Return the [x, y] coordinate for the center point of the cell that contains the specified text.  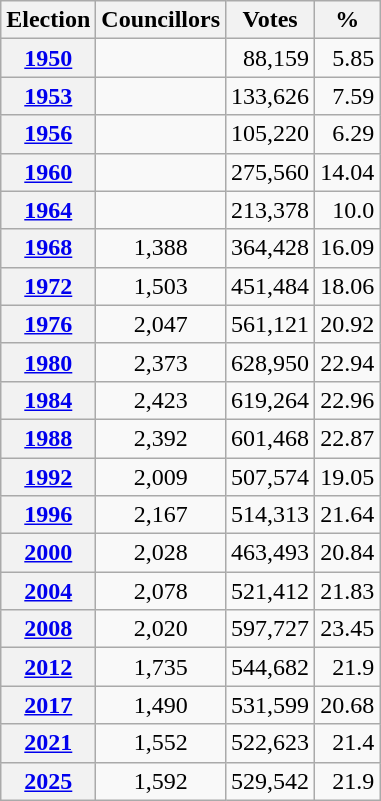
521,412 [270, 591]
531,599 [270, 705]
Councillors [161, 20]
1,490 [161, 705]
21.83 [348, 591]
10.0 [348, 210]
2004 [48, 591]
2,392 [161, 438]
1968 [48, 248]
6.29 [348, 134]
1964 [48, 210]
619,264 [270, 400]
1,592 [161, 781]
628,950 [270, 362]
1992 [48, 477]
21.64 [348, 515]
2,047 [161, 324]
601,468 [270, 438]
18.06 [348, 286]
275,560 [270, 172]
2012 [48, 667]
5.85 [348, 58]
2,009 [161, 477]
1984 [48, 400]
561,121 [270, 324]
364,428 [270, 248]
1953 [48, 96]
16.09 [348, 248]
88,159 [270, 58]
1996 [48, 515]
20.68 [348, 705]
1,503 [161, 286]
1972 [48, 286]
Election [48, 20]
1976 [48, 324]
1950 [48, 58]
2,028 [161, 553]
544,682 [270, 667]
22.96 [348, 400]
2021 [48, 743]
522,623 [270, 743]
1988 [48, 438]
2,078 [161, 591]
2,020 [161, 629]
2017 [48, 705]
105,220 [270, 134]
% [348, 20]
463,493 [270, 553]
2000 [48, 553]
514,313 [270, 515]
2025 [48, 781]
14.04 [348, 172]
19.05 [348, 477]
451,484 [270, 286]
1,388 [161, 248]
133,626 [270, 96]
1,552 [161, 743]
2,373 [161, 362]
1,735 [161, 667]
597,727 [270, 629]
21.4 [348, 743]
Votes [270, 20]
22.87 [348, 438]
1960 [48, 172]
1980 [48, 362]
1956 [48, 134]
2,423 [161, 400]
22.94 [348, 362]
20.92 [348, 324]
529,542 [270, 781]
7.59 [348, 96]
20.84 [348, 553]
213,378 [270, 210]
2,167 [161, 515]
2008 [48, 629]
23.45 [348, 629]
507,574 [270, 477]
